Provide the (X, Y) coordinate of the cell's center where the given text is located.  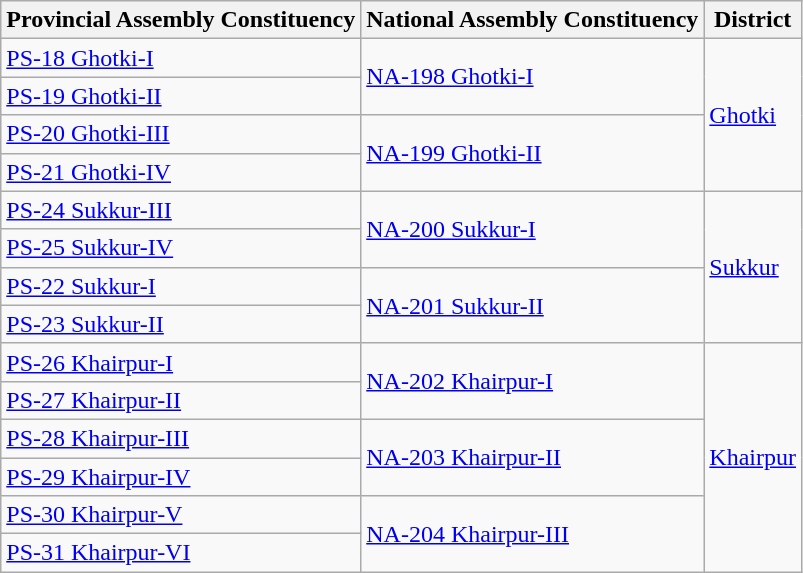
NA-199 Ghotki-II (532, 153)
PS-25 Sukkur-IV (181, 248)
Sukkur (753, 267)
NA-202 Khairpur-I (532, 381)
Provincial Assembly Constituency (181, 20)
PS-31 Khairpur-VI (181, 553)
PS-20 Ghotki-III (181, 134)
PS-26 Khairpur-I (181, 362)
PS-22 Sukkur-I (181, 286)
PS-27 Khairpur-II (181, 400)
PS-24 Sukkur-III (181, 210)
District (753, 20)
NA-198 Ghotki-I (532, 77)
PS-28 Khairpur-III (181, 438)
PS-30 Khairpur-V (181, 515)
PS-21 Ghotki-IV (181, 172)
Ghotki (753, 115)
PS-19 Ghotki-II (181, 96)
PS-23 Sukkur-II (181, 324)
NA-204 Khairpur-III (532, 534)
National Assembly Constituency (532, 20)
NA-201 Sukkur-II (532, 305)
NA-200 Sukkur-I (532, 229)
PS-18 Ghotki-I (181, 58)
PS-29 Khairpur-IV (181, 477)
Khairpur (753, 457)
NA-203 Khairpur-II (532, 457)
